From the cell containing the given text, extract its center point as [x, y] coordinate. 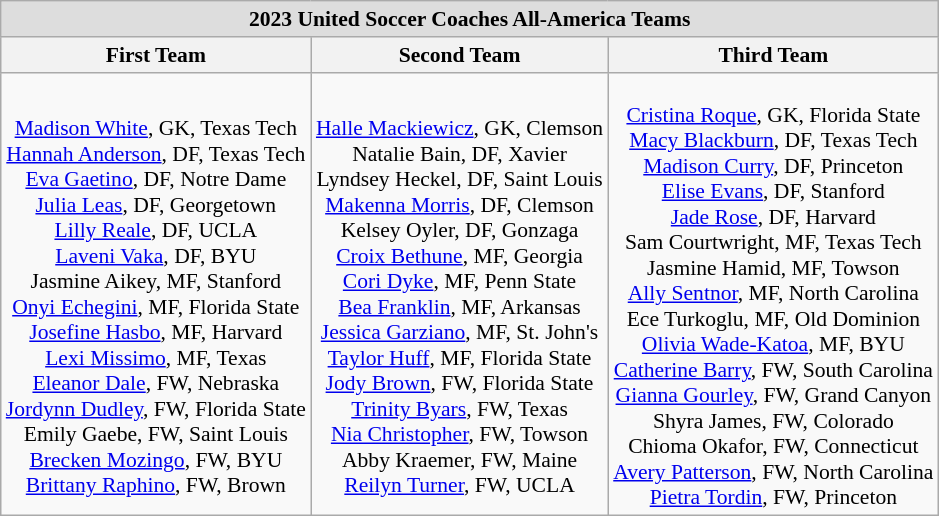
Third Team [773, 55]
Second Team [460, 55]
First Team [156, 55]
2023 United Soccer Coaches All-America Teams [470, 19]
